Pinpoint the cell where the given text exists, returning its [X, Y] midpoint coordinate. 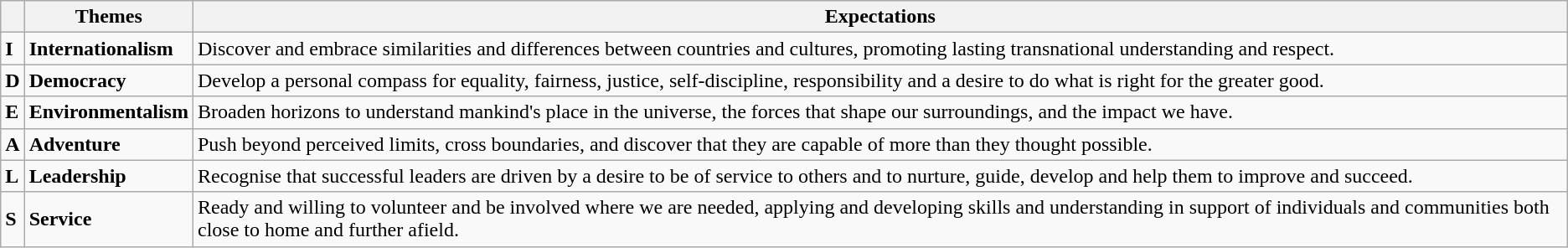
E [13, 112]
Internationalism [109, 49]
A [13, 144]
Environmentalism [109, 112]
Develop a personal compass for equality, fairness, justice, self-discipline, responsibility and a desire to do what is right for the greater good. [879, 80]
Adventure [109, 144]
Themes [109, 17]
Leadership [109, 176]
Broaden horizons to understand mankind's place in the universe, the forces that shape our surroundings, and the impact we have. [879, 112]
Push beyond perceived limits, cross boundaries, and discover that they are capable of more than they thought possible. [879, 144]
S [13, 220]
I [13, 49]
L [13, 176]
Service [109, 220]
Discover and embrace similarities and differences between countries and cultures, promoting lasting transnational understanding and respect. [879, 49]
Expectations [879, 17]
D [13, 80]
Democracy [109, 80]
